Identify which cell holds the provided text, then report its [x, y] central coordinate. 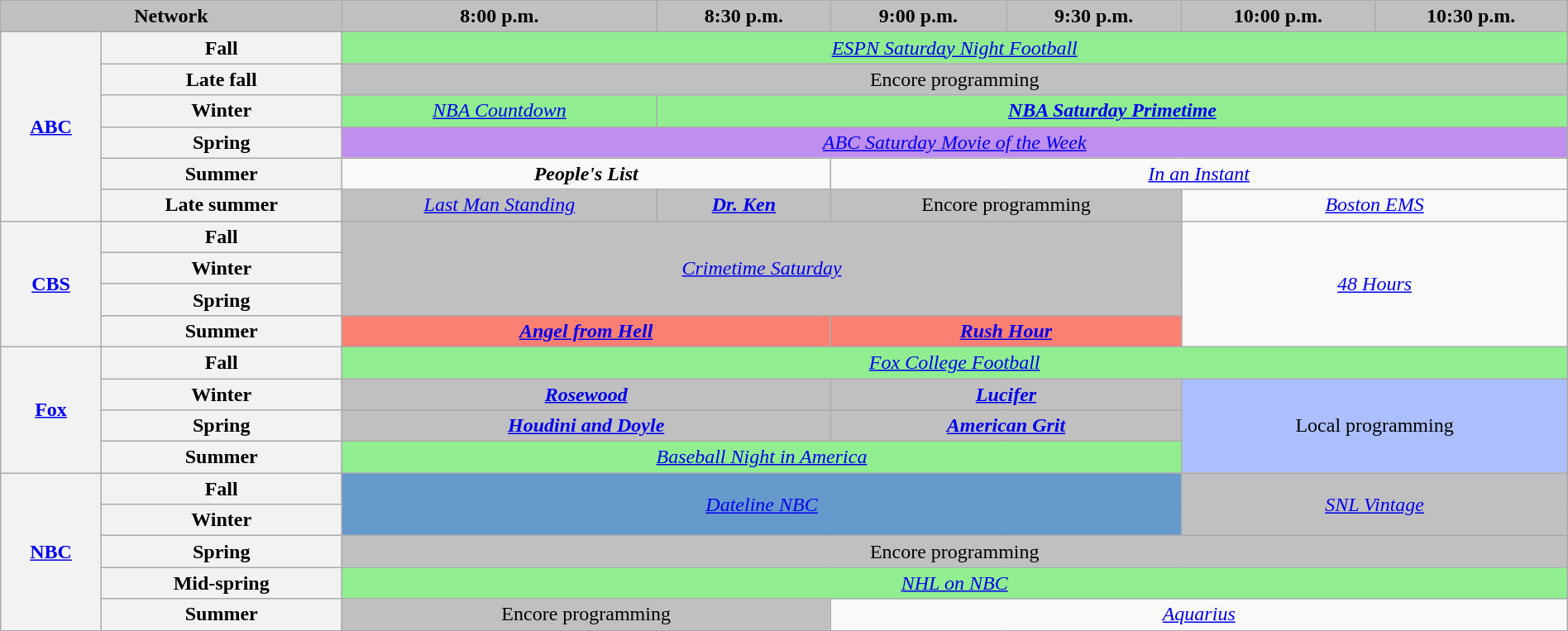
ESPN Saturday Night Football [954, 48]
10:30 p.m. [1470, 17]
Boston EMS [1374, 205]
Fox [51, 409]
NHL on NBC [954, 583]
Dateline NBC [762, 504]
Local programming [1374, 426]
Mid-spring [222, 583]
8:30 p.m. [744, 17]
Late fall [222, 79]
Aquarius [1199, 614]
Dr. Ken [744, 205]
Network [171, 17]
Crimetime Saturday [762, 268]
Angel from Hell [586, 331]
Fox College Football [954, 362]
Lucifer [1006, 394]
People's List [586, 174]
ABC Saturday Movie of the Week [954, 142]
NBC [51, 552]
8:00 p.m. [500, 17]
NBA Saturday Primetime [1113, 111]
NBA Countdown [500, 111]
CBS [51, 284]
Houdini and Doyle [586, 426]
Late summer [222, 205]
Rush Hour [1006, 331]
Rosewood [586, 394]
In an Instant [1199, 174]
ABC [51, 127]
48 Hours [1374, 284]
9:00 p.m. [918, 17]
SNL Vintage [1374, 504]
9:30 p.m. [1094, 17]
Baseball Night in America [762, 457]
American Grit [1006, 426]
10:00 p.m. [1279, 17]
Last Man Standing [500, 205]
